Return (X, Y) of the center of cell containing provided text 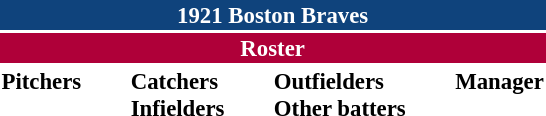
1921 Boston Braves (272, 15)
Roster (272, 48)
